Pinpoint the cell where the given text exists, returning its (x, y) midpoint coordinate. 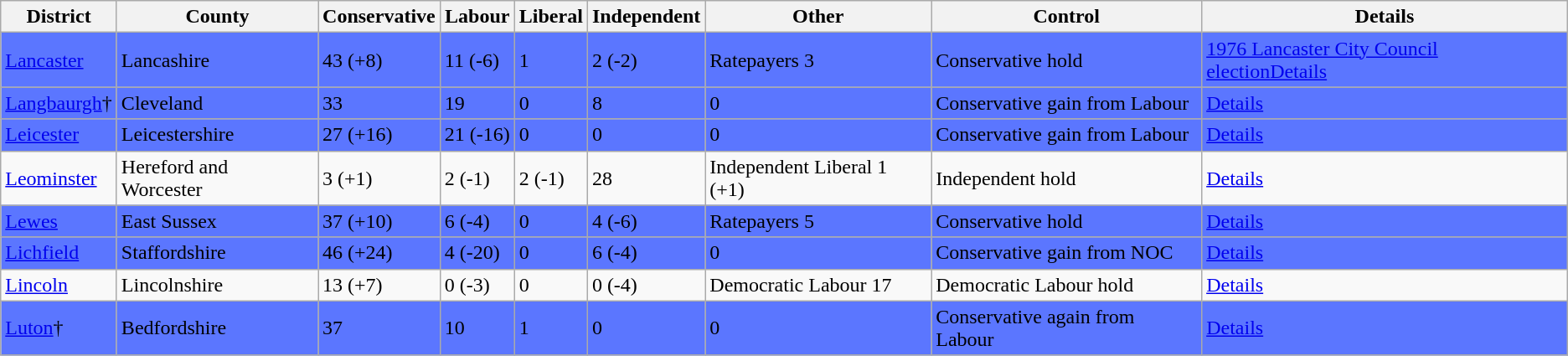
37 (+10) (379, 221)
13 (+7) (379, 285)
28 (646, 178)
Conservative again from Labour (1067, 328)
East Sussex (217, 221)
Conservative gain from NOC (1067, 253)
Control (1067, 17)
Independent hold (1067, 178)
County (217, 17)
Independent (646, 17)
Independent Liberal 1 (+1) (818, 178)
Leicestershire (217, 135)
1976 Lancaster City Council electionDetails (1385, 60)
4 (-6) (646, 221)
Leominster (59, 178)
27 (+16) (379, 135)
3 (+1) (379, 178)
Hereford and Worcester (217, 178)
33 (379, 103)
Lancashire (217, 60)
37 (379, 328)
District (59, 17)
19 (477, 103)
Ratepayers 5 (818, 221)
Bedfordshire (217, 328)
Lewes (59, 221)
2 (-2) (646, 60)
Liberal (551, 17)
Lancaster (59, 60)
8 (646, 103)
Other (818, 17)
Luton† (59, 328)
Lincoln (59, 285)
Conservative (379, 17)
0 (-3) (477, 285)
Lichfield (59, 253)
21 (-16) (477, 135)
4 (-20) (477, 253)
Democratic Labour 17 (818, 285)
Staffordshire (217, 253)
11 (-6) (477, 60)
Ratepayers 3 (818, 60)
0 (-4) (646, 285)
43 (+8) (379, 60)
Langbaurgh† (59, 103)
Lincolnshire (217, 285)
Leicester (59, 135)
Cleveland (217, 103)
46 (+24) (379, 253)
10 (477, 328)
Labour (477, 17)
Democratic Labour hold (1067, 285)
